Pinpoint the cell where the given text exists, returning its [x, y] midpoint coordinate. 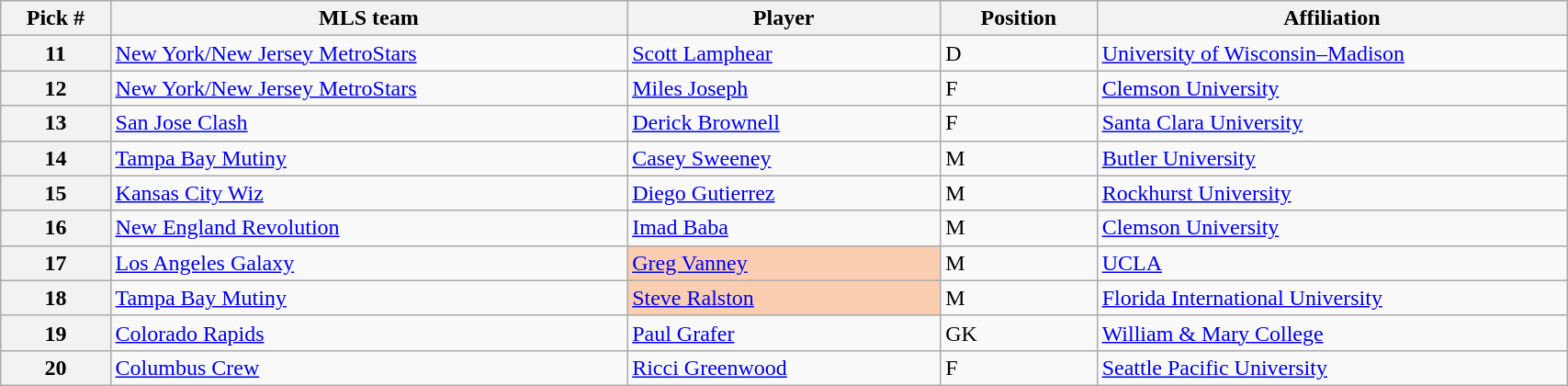
Seattle Pacific University [1332, 368]
Scott Lamphear [784, 53]
New England Revolution [369, 228]
Diego Gutierrez [784, 193]
17 [55, 263]
Position [1019, 18]
16 [55, 228]
13 [55, 123]
Pick # [55, 18]
University of Wisconsin–Madison [1332, 53]
Los Angeles Galaxy [369, 263]
Greg Vanney [784, 263]
Player [784, 18]
19 [55, 333]
Derick Brownell [784, 123]
18 [55, 298]
Kansas City Wiz [369, 193]
D [1019, 53]
UCLA [1332, 263]
Casey Sweeney [784, 158]
Butler University [1332, 158]
Colorado Rapids [369, 333]
Columbus Crew [369, 368]
William & Mary College [1332, 333]
12 [55, 88]
Rockhurst University [1332, 193]
Affiliation [1332, 18]
Miles Joseph [784, 88]
Ricci Greenwood [784, 368]
Santa Clara University [1332, 123]
11 [55, 53]
20 [55, 368]
15 [55, 193]
14 [55, 158]
Paul Grafer [784, 333]
Imad Baba [784, 228]
Steve Ralston [784, 298]
MLS team [369, 18]
Florida International University [1332, 298]
GK [1019, 333]
San Jose Clash [369, 123]
